From the cell containing the given text, extract its center point as [x, y] coordinate. 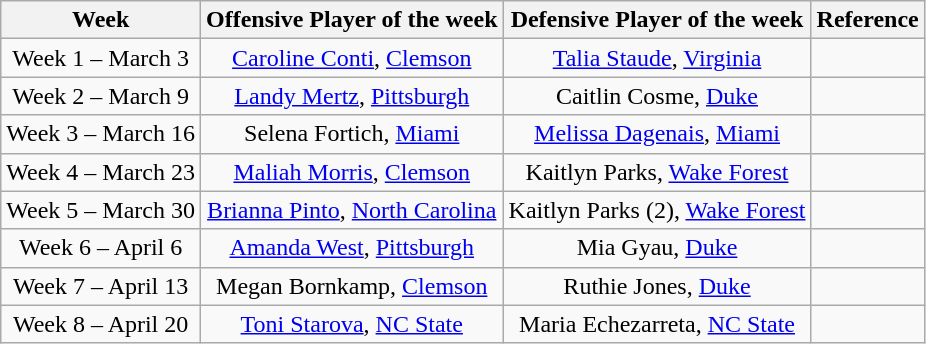
Week 6 – April 6 [101, 248]
Maria Echezarreta, NC State [657, 324]
Landy Mertz, Pittsburgh [352, 96]
Week 2 – March 9 [101, 96]
Kaitlyn Parks, Wake Forest [657, 172]
Week 3 – March 16 [101, 134]
Week [101, 20]
Week 1 – March 3 [101, 58]
Caroline Conti, Clemson [352, 58]
Maliah Morris, Clemson [352, 172]
Week 4 – March 23 [101, 172]
Defensive Player of the week [657, 20]
Amanda West, Pittsburgh [352, 248]
Mia Gyau, Duke [657, 248]
Ruthie Jones, Duke [657, 286]
Brianna Pinto, North Carolina [352, 210]
Melissa Dagenais, Miami [657, 134]
Talia Staude, Virginia [657, 58]
Week 7 – April 13 [101, 286]
Caitlin Cosme, Duke [657, 96]
Week 8 – April 20 [101, 324]
Reference [868, 20]
Toni Starova, NC State [352, 324]
Selena Fortich, Miami [352, 134]
Megan Bornkamp, Clemson [352, 286]
Week 5 – March 30 [101, 210]
Kaitlyn Parks (2), Wake Forest [657, 210]
Offensive Player of the week [352, 20]
